Determine the (x, y) coordinate at the center of the cell enclosing the given text.  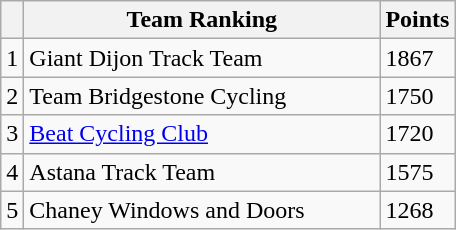
4 (12, 172)
5 (12, 210)
1720 (418, 134)
Points (418, 20)
1268 (418, 210)
1 (12, 58)
Team Ranking (202, 20)
1575 (418, 172)
Team Bridgestone Cycling (202, 96)
1750 (418, 96)
Beat Cycling Club (202, 134)
Chaney Windows and Doors (202, 210)
Giant Dijon Track Team (202, 58)
1867 (418, 58)
Astana Track Team (202, 172)
3 (12, 134)
2 (12, 96)
